Capture the cell that displays the provided text and extract its (X, Y) central coordinate. 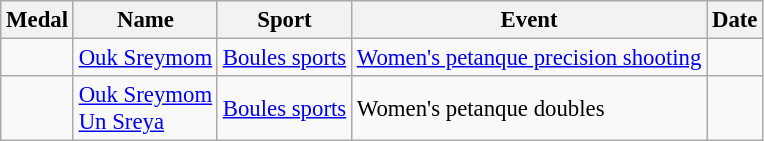
Women's petanque precision shooting (528, 58)
Date (735, 20)
Medal (38, 20)
Women's petanque doubles (528, 108)
Ouk Sreymom (145, 58)
Event (528, 20)
Ouk SreymomUn Sreya (145, 108)
Name (145, 20)
Sport (284, 20)
